Scan for the cell matching the given text and deliver its (X, Y) coordinate at center. 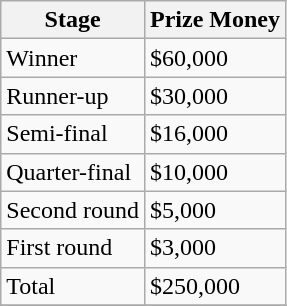
$16,000 (214, 134)
Quarter-final (73, 172)
First round (73, 248)
$60,000 (214, 58)
$30,000 (214, 96)
$3,000 (214, 248)
Runner-up (73, 96)
Second round (73, 210)
Winner (73, 58)
Stage (73, 20)
$250,000 (214, 286)
Semi-final (73, 134)
$10,000 (214, 172)
Prize Money (214, 20)
Total (73, 286)
$5,000 (214, 210)
